Pinpoint the cell where the given text exists, returning its [X, Y] midpoint coordinate. 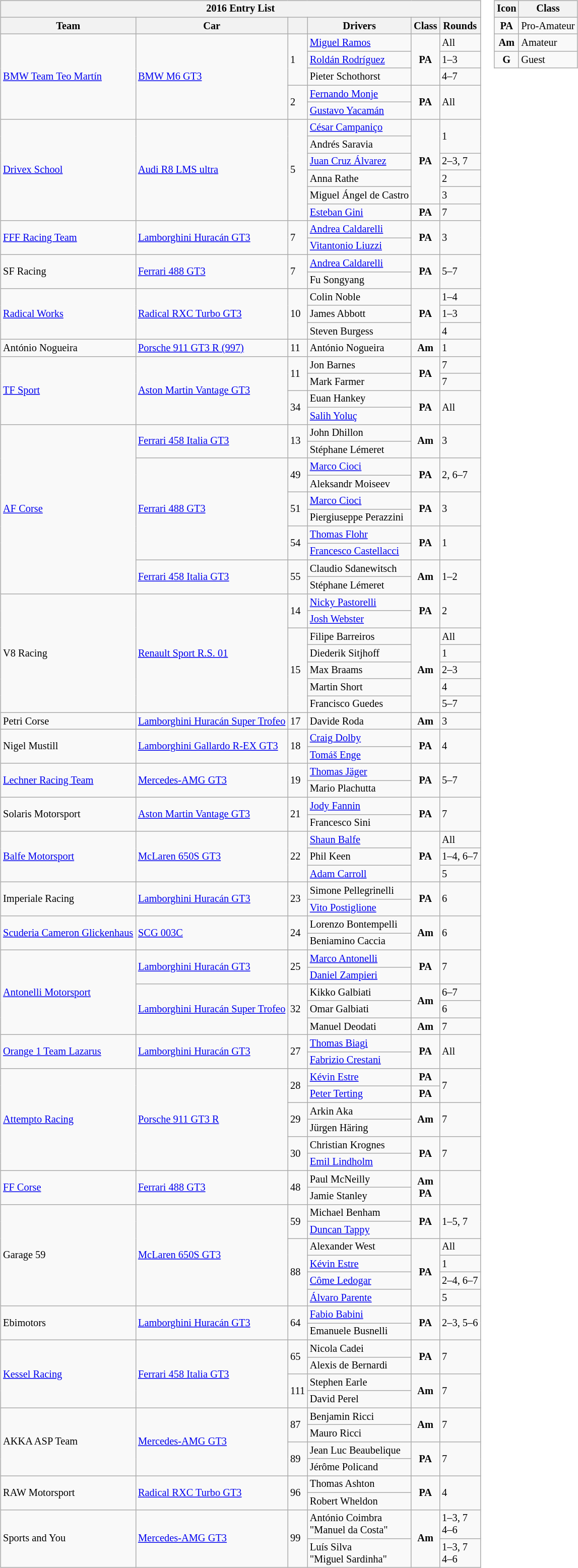
32 [297, 1010]
Thomas Flohr [359, 535]
Luís Silva "Miguel Sardinha" [359, 1553]
23 [297, 899]
Vito Postiglione [359, 907]
96 [297, 1492]
17 [297, 721]
2, 6–7 [460, 475]
Nicola Cadei [359, 1348]
Fabrizio Crestani [359, 1060]
Esteban Gini [359, 213]
Kikko Galbiati [359, 993]
BMW Team Teo Martín [68, 77]
Claudio Sdanewitsch [359, 568]
Stephen Earle [359, 1383]
Porsche 911 GT3 R [212, 1120]
Nigel Mustill [68, 747]
2–3, 7 [460, 162]
Manuel Deodati [359, 1026]
Filipe Barreiros [359, 636]
Miguel Ángel de Castro [359, 195]
Jérôme Policand [359, 1467]
V8 Racing [68, 654]
Duncan Tappy [359, 1230]
Jürgen Häring [359, 1128]
Álvaro Parente [359, 1298]
21 [297, 814]
David Perel [359, 1399]
Lamborghini Gallardo R-EX GT3 [212, 747]
AF Corse [68, 509]
13 [297, 441]
2–3 [460, 670]
Thomas Jäger [359, 772]
SCG 003C [212, 933]
1–4, 6–7 [460, 857]
Peter Terting [359, 1094]
Roldán Rodríguez [359, 60]
Thomas Biagi [359, 1043]
Ebimotors [68, 1323]
48 [297, 1187]
César Campaniço [359, 127]
AKKA ASP Team [68, 1442]
Pieter Schothorst [359, 77]
14 [297, 611]
25 [297, 966]
Alexander West [359, 1247]
TF Sport [68, 390]
Miguel Ramos [359, 43]
Francisco Guedes [359, 704]
Kessel Racing [68, 1374]
1–2 [460, 576]
Davide Roda [359, 721]
Steven Burgess [359, 331]
Daniel Zampieri [359, 975]
Juan Cruz Álvarez [359, 162]
John Dhillon [359, 433]
Andrés Saravia [359, 145]
15 [297, 670]
28 [297, 1085]
Benjamin Ricci [359, 1416]
Omar Galbiati [359, 1009]
António Coimbra "Manuel da Costa" [359, 1524]
Antonelli Motorsport [68, 992]
Arkin Aka [359, 1111]
89 [297, 1458]
Radical Works [68, 314]
6–7 [460, 993]
Balfe Motorsport [68, 857]
Anna Rathe [359, 178]
James Abbott [359, 314]
Drivex School [68, 170]
4–7 [460, 77]
Vitantonio Liuzzi [359, 246]
Mark Farmer [359, 382]
1–5, 7 [460, 1221]
30 [297, 1154]
29 [297, 1120]
10 [297, 314]
Alexis de Bernardi [359, 1365]
51 [297, 509]
88 [297, 1273]
SF Racing [68, 271]
18 [297, 747]
AmPA [425, 1187]
Jamie Stanley [359, 1196]
Fu Songyang [359, 280]
Imperiale Racing [68, 899]
59 [297, 1221]
Shaun Balfe [359, 840]
Diederik Sitjhoff [359, 654]
Lechner Racing Team [68, 780]
RAW Motorsport [68, 1492]
2016 Entry List [240, 9]
Car [212, 26]
Pro-Amateur [548, 26]
Paul McNeilly [359, 1179]
Tomáš Enge [359, 755]
111 [297, 1391]
Robert Wheldon [359, 1501]
FFF Racing Team [68, 238]
55 [297, 576]
Porsche 911 GT3 R (997) [212, 348]
2–4, 6–7 [460, 1281]
49 [297, 475]
Emanuele Busnelli [359, 1332]
Jean Luc Beaubelique [359, 1450]
Mario Plachutta [359, 789]
2–3, 5–6 [460, 1323]
Marco Antonelli [359, 958]
Adam Carroll [359, 874]
Thomas Ashton [359, 1484]
G [506, 60]
Rounds [460, 26]
Guest [548, 60]
Team [68, 26]
Lorenzo Bontempelli [359, 925]
Petri Corse [68, 721]
FF Corse [68, 1187]
Jon Barnes [359, 365]
Martin Short [359, 687]
64 [297, 1323]
BMW M6 GT3 [212, 77]
Solaris Motorsport [68, 814]
22 [297, 857]
19 [297, 780]
Simone Pellegrinelli [359, 891]
Salih Yoluç [359, 416]
Gustavo Yacamán [359, 111]
Orange 1 Team Lazarus [68, 1052]
54 [297, 543]
Garage 59 [68, 1255]
Icon [506, 9]
Côme Ledogar [359, 1281]
Amateur [548, 43]
Piergiuseppe Perazzini [359, 517]
Beniamino Caccia [359, 942]
24 [297, 933]
Mauro Ricci [359, 1433]
Fabio Babini [359, 1315]
1–4 [460, 297]
Renault Sport R.S. 01 [212, 654]
Emil Lindholm [359, 1162]
Scuderia Cameron Glickenhaus [68, 933]
Euan Hankey [359, 399]
34 [297, 407]
Audi R8 LMS ultra [212, 170]
27 [297, 1052]
Phil Keen [359, 857]
Jody Fannin [359, 806]
Michael Benham [359, 1213]
99 [297, 1539]
65 [297, 1356]
Francesco Castellacci [359, 552]
Josh Webster [359, 619]
Craig Dolby [359, 738]
Francesco Sini [359, 823]
Max Braams [359, 670]
Attempto Racing [68, 1120]
Drivers [359, 26]
Aleksandr Moiseev [359, 484]
Colin Noble [359, 297]
Christian Krognes [359, 1145]
Sports and You [68, 1539]
Fernando Monje [359, 94]
87 [297, 1425]
Nicky Pastorelli [359, 603]
